Capture the cell that displays the provided text and extract its [x, y] central coordinate. 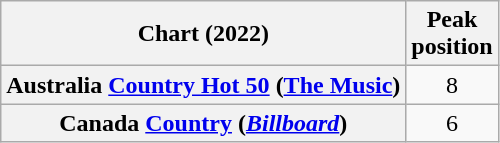
8 [452, 85]
6 [452, 123]
Canada Country (Billboard) [204, 123]
Peakposition [452, 34]
Australia Country Hot 50 (The Music) [204, 85]
Chart (2022) [204, 34]
